Determine the (x, y) coordinate at the center of the cell enclosing the given text.  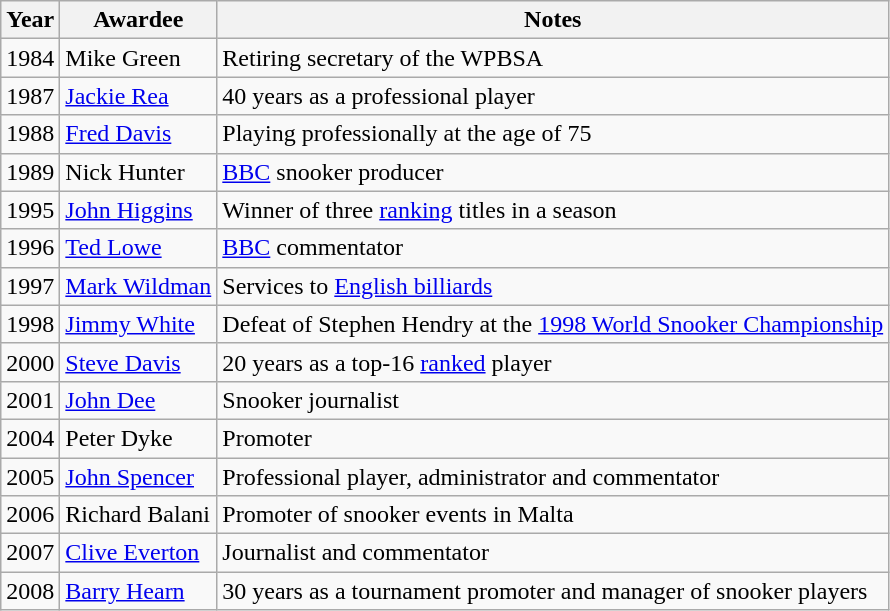
Winner of three ranking titles in a season (553, 210)
Peter Dyke (138, 438)
Playing professionally at the age of 75 (553, 134)
Steve Davis (138, 362)
Notes (553, 20)
Barry Hearn (138, 591)
2001 (30, 400)
BBC commentator (553, 248)
Mike Green (138, 58)
1989 (30, 172)
Defeat of Stephen Hendry at the 1998 World Snooker Championship (553, 324)
1995 (30, 210)
Promoter of snooker events in Malta (553, 515)
Journalist and commentator (553, 553)
1997 (30, 286)
1984 (30, 58)
20 years as a top-16 ranked player (553, 362)
2005 (30, 477)
John Spencer (138, 477)
40 years as a professional player (553, 96)
2004 (30, 438)
Promoter (553, 438)
Mark Wildman (138, 286)
Professional player, administrator and commentator (553, 477)
1998 (30, 324)
1988 (30, 134)
2008 (30, 591)
BBC snooker producer (553, 172)
John Higgins (138, 210)
Clive Everton (138, 553)
Awardee (138, 20)
John Dee (138, 400)
2000 (30, 362)
Fred Davis (138, 134)
Richard Balani (138, 515)
2006 (30, 515)
Retiring secretary of the WPBSA (553, 58)
1996 (30, 248)
Nick Hunter (138, 172)
30 years as a tournament promoter and manager of snooker players (553, 591)
2007 (30, 553)
Ted Lowe (138, 248)
Jackie Rea (138, 96)
1987 (30, 96)
Snooker journalist (553, 400)
Year (30, 20)
Jimmy White (138, 324)
Services to English billiards (553, 286)
